Return the [x, y] coordinate for the center point of the cell that contains the specified text.  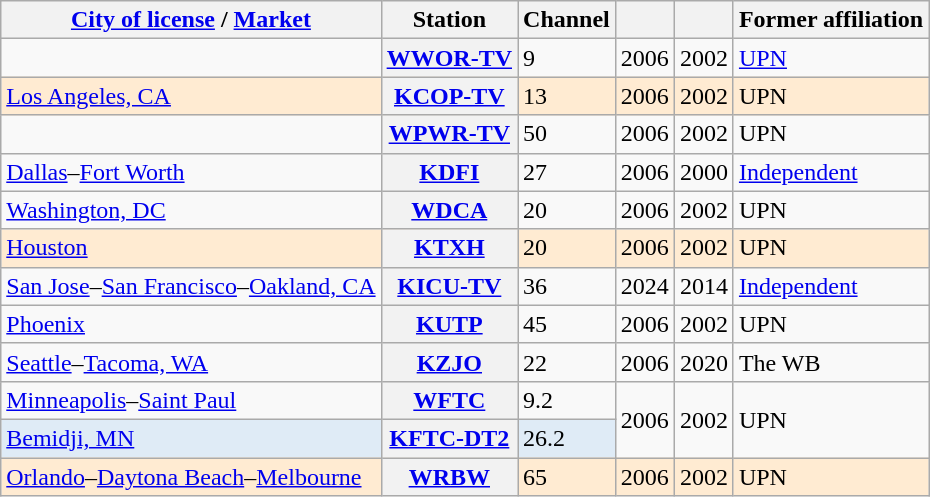
Former affiliation [830, 20]
13 [567, 96]
KZJO [449, 362]
Minneapolis–Saint Paul [191, 400]
KFTC-DT2 [449, 438]
WWOR-TV [449, 58]
2014 [704, 286]
Washington, DC [191, 210]
Houston [191, 248]
WDCA [449, 210]
2020 [704, 362]
36 [567, 286]
San Jose–San Francisco–Oakland, CA [191, 286]
2000 [704, 172]
Los Angeles, CA [191, 96]
22 [567, 362]
WPWR-TV [449, 134]
27 [567, 172]
Dallas–Fort Worth [191, 172]
WFTC [449, 400]
The WB [830, 362]
KICU-TV [449, 286]
9 [567, 58]
KTXH [449, 248]
Station [449, 20]
50 [567, 134]
9.2 [567, 400]
65 [567, 477]
WRBW [449, 477]
KCOP-TV [449, 96]
45 [567, 324]
KUTP [449, 324]
26.2 [567, 438]
City of license / Market [191, 20]
Phoenix [191, 324]
Channel [567, 20]
2024 [644, 286]
Orlando–Daytona Beach–Melbourne [191, 477]
KDFI [449, 172]
Seattle–Tacoma, WA [191, 362]
Bemidji, MN [191, 438]
